Find where the given text appears and provide that cell's center as (x, y) coordinate. 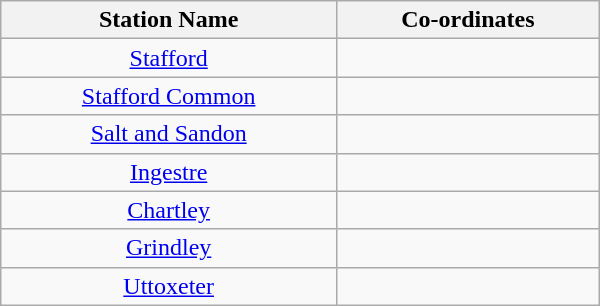
Chartley (169, 210)
Ingestre (169, 172)
Grindley (169, 248)
Uttoxeter (169, 286)
Salt and Sandon (169, 134)
Stafford Common (169, 96)
Stafford (169, 58)
Station Name (169, 20)
Co-ordinates (468, 20)
